Capture the cell that displays the provided text and extract its [X, Y] central coordinate. 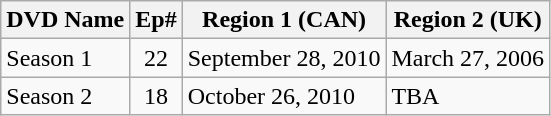
Ep# [156, 20]
September 28, 2010 [284, 58]
DVD Name [66, 20]
Season 1 [66, 58]
March 27, 2006 [468, 58]
Region 2 (UK) [468, 20]
18 [156, 96]
22 [156, 58]
TBA [468, 96]
Region 1 (CAN) [284, 20]
October 26, 2010 [284, 96]
Season 2 [66, 96]
